Detect which cell encompasses the target text, then output its [x, y] center coordinate. 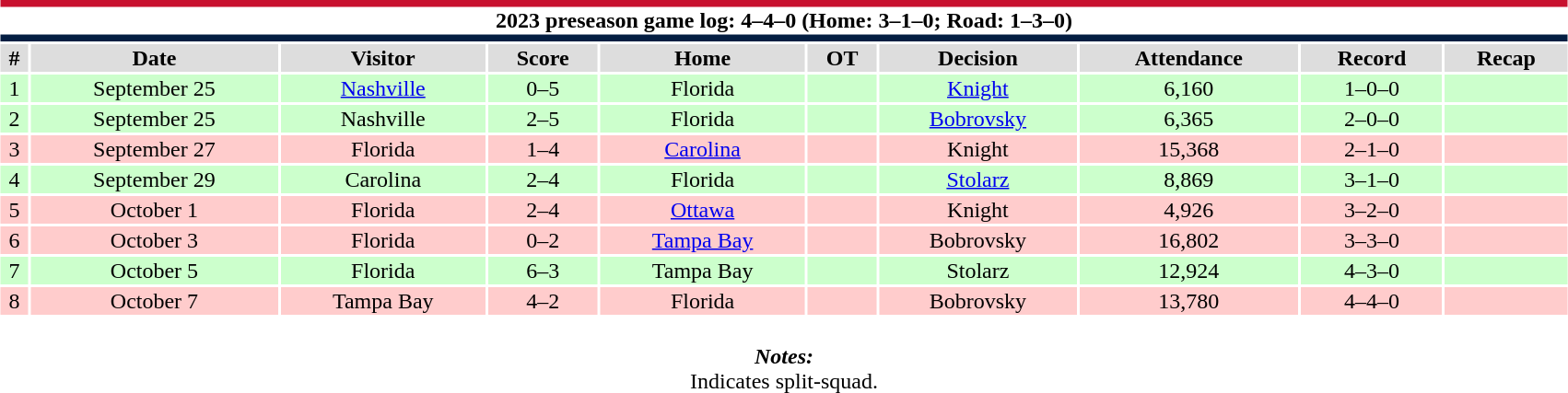
5 [15, 210]
1 [15, 88]
16,802 [1188, 240]
2023 preseason game log: 4–4–0 (Home: 3–1–0; Road: 1–3–0) [784, 20]
Record [1371, 58]
8 [15, 301]
0–5 [543, 88]
6 [15, 240]
October 5 [154, 271]
3 [15, 149]
3–2–0 [1371, 210]
October 3 [154, 240]
Recap [1506, 58]
0–2 [543, 240]
Date [154, 58]
4–4–0 [1371, 301]
Score [543, 58]
Ottawa [702, 210]
2 [15, 119]
2–1–0 [1371, 149]
6,160 [1188, 88]
September 27 [154, 149]
# [15, 58]
4,926 [1188, 210]
September 29 [154, 179]
3–1–0 [1371, 179]
1–4 [543, 149]
4–2 [543, 301]
2–0–0 [1371, 119]
13,780 [1188, 301]
October 1 [154, 210]
6,365 [1188, 119]
8,869 [1188, 179]
Decision [977, 58]
Attendance [1188, 58]
4 [15, 179]
3–3–0 [1371, 240]
October 7 [154, 301]
6–3 [543, 271]
4–3–0 [1371, 271]
2–5 [543, 119]
15,368 [1188, 149]
1–0–0 [1371, 88]
Visitor [383, 58]
Home [702, 58]
7 [15, 271]
12,924 [1188, 271]
OT [842, 58]
